Capture the cell that displays the provided text and extract its (X, Y) central coordinate. 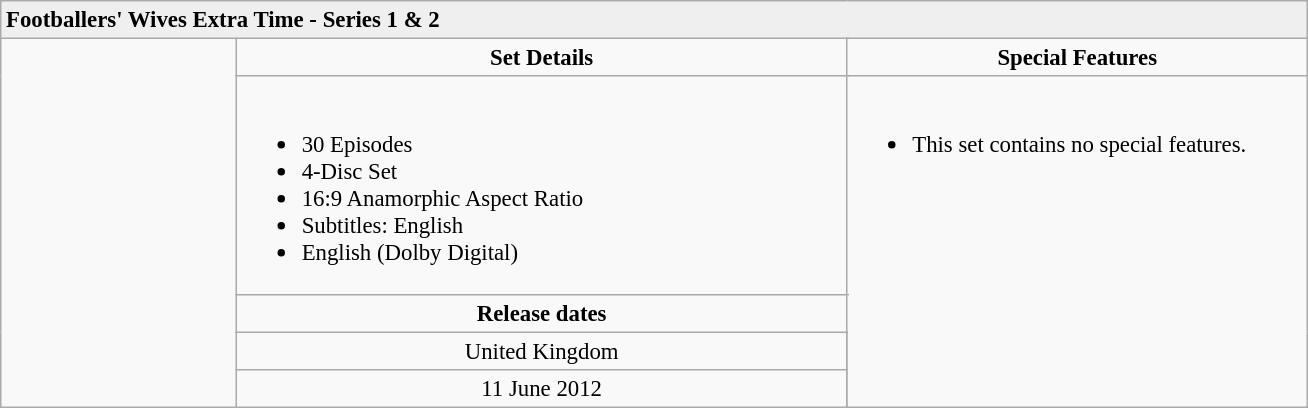
Set Details (542, 58)
Special Features (1078, 58)
30 Episodes4-Disc Set16:9 Anamorphic Aspect RatioSubtitles: EnglishEnglish (Dolby Digital) (542, 185)
11 June 2012 (542, 388)
United Kingdom (542, 351)
This set contains no special features. (1078, 242)
Release dates (542, 313)
Footballers' Wives Extra Time - Series 1 & 2 (654, 20)
